Provide the (x, y) coordinate of the cell's center where the given text is located.  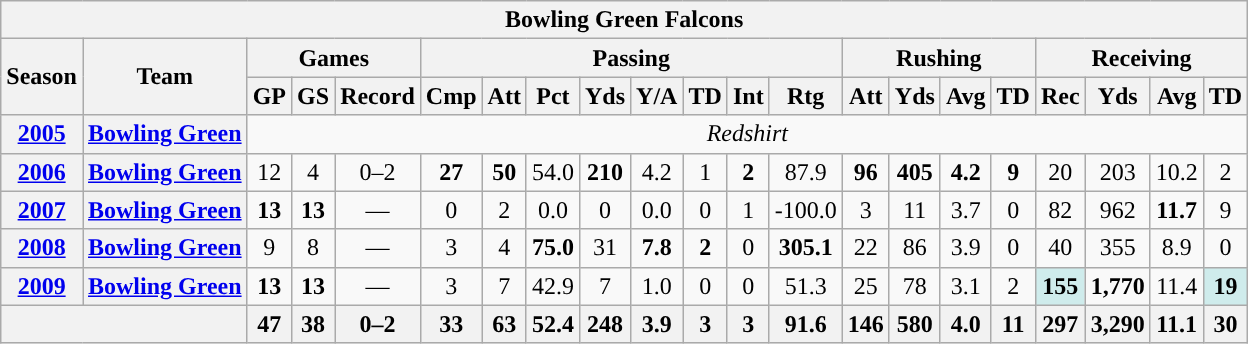
3.7 (966, 210)
962 (1118, 210)
Rtg (806, 96)
Team (164, 77)
Redshirt (748, 134)
155 (1060, 286)
355 (1118, 248)
31 (604, 248)
33 (451, 324)
11.1 (1176, 324)
297 (1060, 324)
20 (1060, 172)
2007 (42, 210)
Rec (1060, 96)
4.0 (966, 324)
40 (1060, 248)
11.7 (1176, 210)
8.9 (1176, 248)
GP (269, 96)
248 (604, 324)
Rushing (938, 58)
51.3 (806, 286)
78 (914, 286)
75.0 (552, 248)
3,290 (1118, 324)
1.0 (657, 286)
27 (451, 172)
10.2 (1176, 172)
203 (1118, 172)
2006 (42, 172)
2009 (42, 286)
-100.0 (806, 210)
50 (504, 172)
2005 (42, 134)
Y/A (657, 96)
580 (914, 324)
Receiving (1141, 58)
305.1 (806, 248)
52.4 (552, 324)
54.0 (552, 172)
87.9 (806, 172)
82 (1060, 210)
47 (269, 324)
38 (314, 324)
146 (866, 324)
12 (269, 172)
1,770 (1118, 286)
96 (866, 172)
Record (378, 96)
Season (42, 77)
63 (504, 324)
22 (866, 248)
19 (1225, 286)
Int (748, 96)
405 (914, 172)
91.6 (806, 324)
30 (1225, 324)
Bowling Green Falcons (624, 20)
86 (914, 248)
Passing (631, 58)
42.9 (552, 286)
7.8 (657, 248)
Cmp (451, 96)
3.1 (966, 286)
25 (866, 286)
Pct (552, 96)
Games (334, 58)
8 (314, 248)
11.4 (1176, 286)
210 (604, 172)
2008 (42, 248)
GS (314, 96)
